For the text-containing cell, return its midpoint in [x, y] coordinate format. 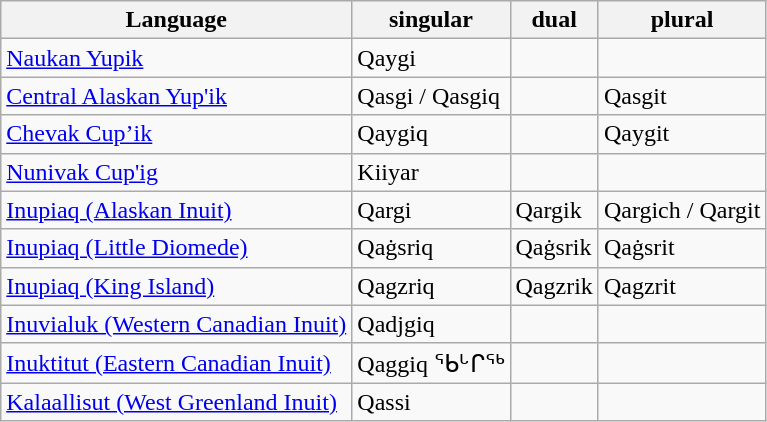
Central Alaskan Yup'ik [176, 96]
Qaġsrit [682, 248]
Kalaallisut (West Greenland Inuit) [176, 402]
Inuvialuk (Western Canadian Inuit) [176, 324]
dual [554, 20]
plural [682, 20]
Qargich / Qargit [682, 210]
Qagzriq [431, 286]
Qasgi / Qasgiq [431, 96]
Qaggiq ᖃᒡᒋᖅ [431, 363]
Chevak Cup’ik [176, 134]
Inupiaq (Little Diomede) [176, 248]
Qaġsriq [431, 248]
Naukan Yupik [176, 58]
Qagzrik [554, 286]
singular [431, 20]
Inupiaq (Alaskan Inuit) [176, 210]
Inuktitut (Eastern Canadian Inuit) [176, 363]
Qaygit [682, 134]
Qargik [554, 210]
Qagzrit [682, 286]
Language [176, 20]
Qaygiq [431, 134]
Qasgit [682, 96]
Qaygi [431, 58]
Qaġsrik [554, 248]
Nunivak Cup'ig [176, 172]
Qargi [431, 210]
Qadjgiq [431, 324]
Kiiyar [431, 172]
Qassi [431, 402]
Inupiaq (King Island) [176, 286]
